Pinpoint the cell where the given text exists, returning its (X, Y) midpoint coordinate. 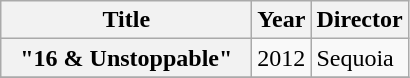
Title (126, 20)
Director (360, 20)
Sequoia (360, 58)
2012 (282, 58)
Year (282, 20)
"16 & Unstoppable" (126, 58)
